Determine the [x, y] coordinate at the center of the cell enclosing the given text.  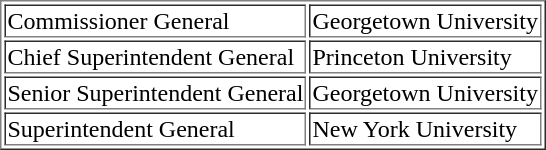
New York University [425, 128]
Senior Superintendent General [155, 92]
Superintendent General [155, 128]
Princeton University [425, 56]
Commissioner General [155, 20]
Chief Superintendent General [155, 56]
